Determine the (x, y) coordinate at the center of the cell enclosing the given text.  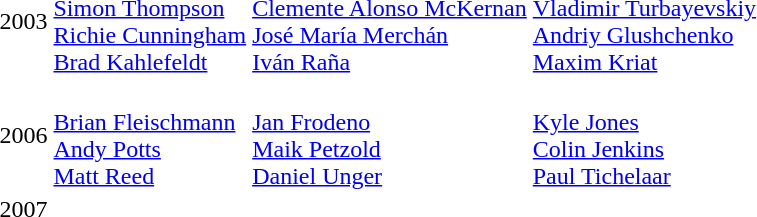
Jan FrodenoMaik PetzoldDaniel Unger (390, 136)
Kyle JonesColin JenkinsPaul Tichelaar (644, 136)
Brian FleischmannAndy PottsMatt Reed (150, 136)
